Pinpoint the cell where the given text exists, returning its [X, Y] midpoint coordinate. 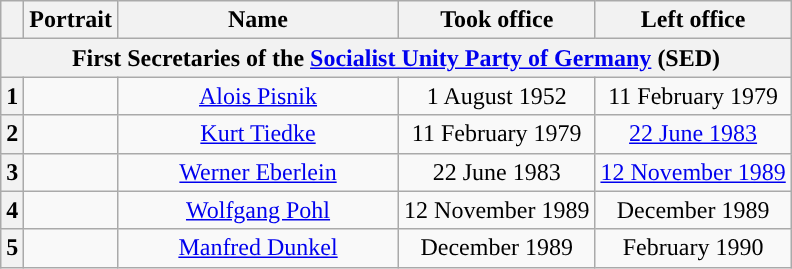
1 August 1952 [497, 96]
5 [12, 248]
Wolfgang Pohl [258, 210]
Portrait [71, 20]
February 1990 [693, 248]
3 [12, 172]
First Secretaries of the Socialist Unity Party of Germany (SED) [396, 58]
Manfred Dunkel [258, 248]
Werner Eberlein [258, 172]
2 [12, 134]
4 [12, 210]
Kurt Tiedke [258, 134]
Took office [497, 20]
Alois Pisnik [258, 96]
Left office [693, 20]
Name [258, 20]
1 [12, 96]
